Find where the given text appears and provide that cell's center as (x, y) coordinate. 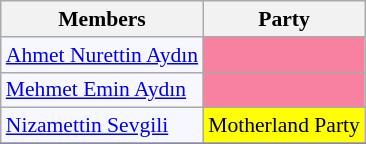
Nizamettin Sevgili (102, 126)
Party (284, 19)
Ahmet Nurettin Aydın (102, 55)
Motherland Party (284, 126)
Members (102, 19)
Mehmet Emin Aydın (102, 90)
